Extract the [x, y] coordinate from the center of the cell holding the provided text.  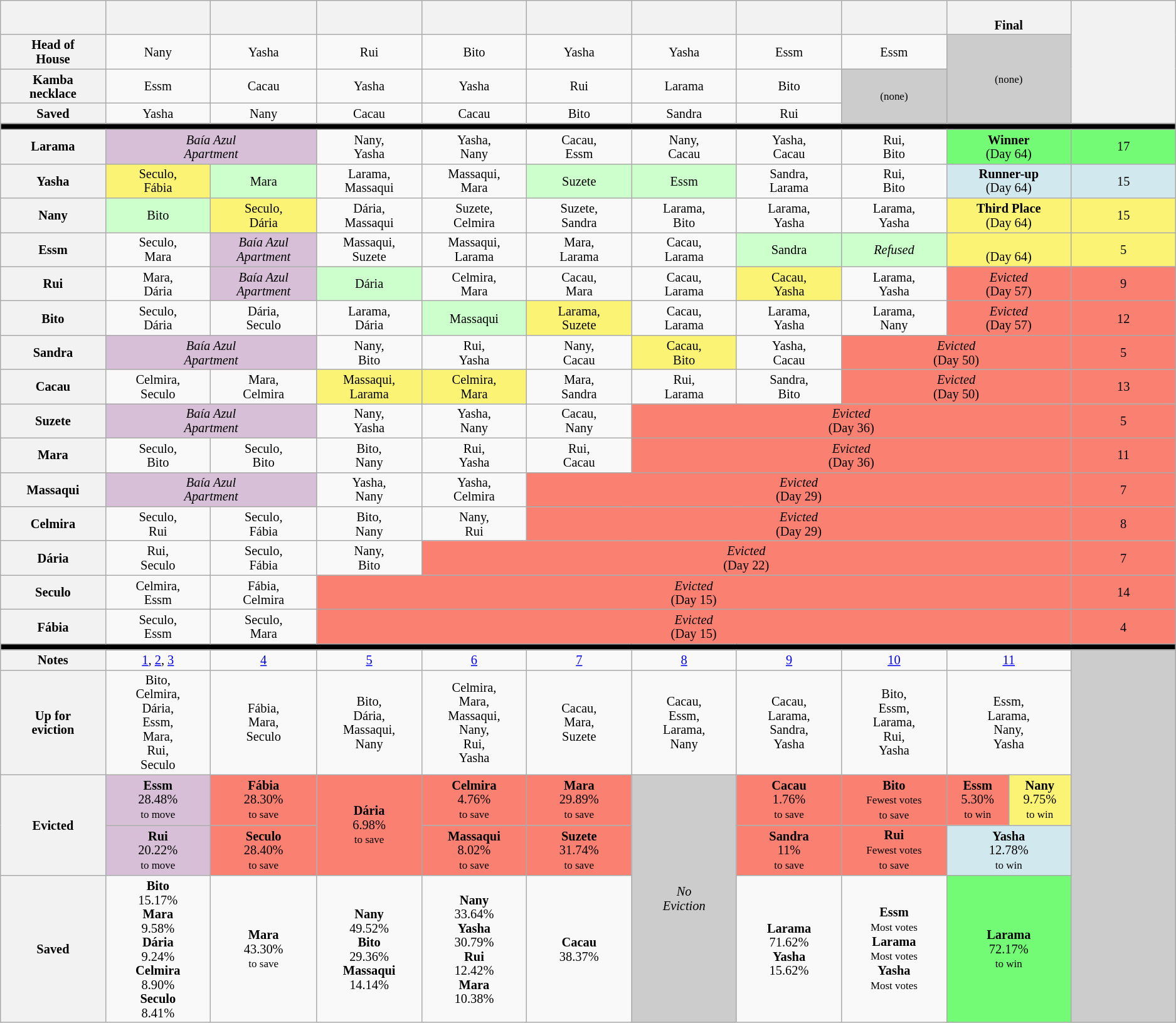
10 [894, 660]
Cacau,Mara [580, 284]
Mara29.89%to save [580, 800]
Sandra11%to save [789, 850]
(Day 64) [1009, 250]
12 [1123, 317]
Mara43.30%to save [263, 948]
Rui20.22%to move [158, 850]
Cacau1.76%to save [789, 800]
1, 2, 3 [158, 660]
Celmira,Mara,Massaqui,Nany,Rui,Yasha [474, 723]
Seculo [53, 592]
Larama,Dária [369, 317]
Massaqui8.02%to save [474, 850]
Notes [53, 660]
Larama,Suzete [580, 317]
Suzete,Celmira [474, 215]
Essm,Larama,Nany,Yasha [1009, 723]
Yasha12.78%to win [1009, 850]
Larama72.17%to win [1009, 948]
Cacau,Nany [580, 420]
14 [1123, 592]
Sandra,Larama [789, 181]
Seculo,Rui [158, 523]
Cacau,Mara,Suzete [580, 723]
Rui,Seculo [158, 558]
Rui,Larama [684, 386]
Mara,Larama [580, 250]
Seculo28.40%to save [263, 850]
Final [1009, 18]
Mara,Celmira [263, 386]
Fábia,Mara,Seculo [263, 723]
Bito15.17%Mara9.58%Dária9.24%Celmira8.90%Seculo8.41% [158, 948]
Nany33.64%Yasha30.79%Rui12.42%Mara10.38% [474, 948]
6 [474, 660]
Up foreviction [53, 723]
Evicted(Day 22) [746, 558]
Winner(Day 64) [1009, 147]
Massaqui,Suzete [369, 250]
Nany9.75%to win [1040, 800]
Celmira,Seculo [158, 386]
Evicted [53, 825]
Dária,Seculo [263, 317]
Cacau,Bito [684, 352]
Larama,Massaqui [369, 181]
Sandra,Bito [789, 386]
Nany,Rui [474, 523]
Larama,Bito [684, 215]
Bito,Essm,Larama,Rui,Yasha [894, 723]
Massaqui,Mara [474, 181]
Refused [894, 250]
Head ofHouse [53, 51]
Nany49.52%Bito29.36%Massaqui14.14% [369, 948]
Bito,Celmira,Dária,Essm,Mara,Rui,Seculo [158, 723]
Cacau,Larama,Sandra,Yasha [789, 723]
Runner-up(Day 64) [1009, 181]
Seculo,Essm [158, 626]
EssmMost votesLaramaMost votesYashaMost votes [894, 948]
Cacau,Essm [580, 147]
Yasha,Celmira [474, 489]
RuiFewest votesto save [894, 850]
Cacau,Essm,Larama,Nany [684, 723]
13 [1123, 386]
BitoFewest votesto save [894, 800]
Celmira,Essm [158, 592]
Fábia28.30%to save [263, 800]
Cacau,Yasha [789, 284]
Dária,Massaqui [369, 215]
Fábia,Celmira [263, 592]
Mara,Sandra [580, 386]
Kambanecklace [53, 87]
Cacau38.37% [580, 948]
Rui,Cacau [580, 455]
Third Place(Day 64) [1009, 215]
Larama,Nany [894, 317]
Essm28.48%to move [158, 800]
NoEviction [684, 898]
Essm5.30%to win [977, 800]
Dária6.98%to save [369, 825]
Suzete,Sandra [580, 215]
Larama71.62%Yasha15.62% [789, 948]
Bito,Dária,Massaqui,Nany [369, 723]
Mara,Dária [158, 284]
17 [1123, 147]
Celmira4.76%to save [474, 800]
Fábia [53, 626]
Suzete31.74%to save [580, 850]
Celmira [53, 523]
